Search for the cell housing the specified text and yield its (X, Y) center coordinate. 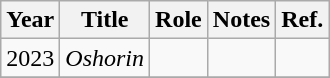
Year (30, 20)
2023 (30, 58)
Ref. (302, 20)
Notes (241, 20)
Role (179, 20)
Title (105, 20)
Oshorin (105, 58)
